Locate the cell with the specified text and output its (X, Y) center coordinate. 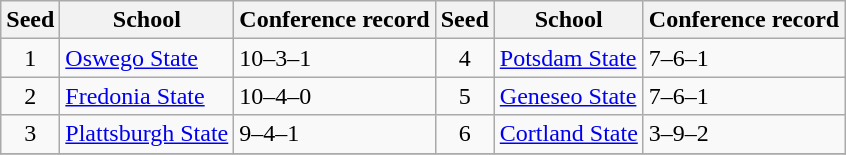
5 (464, 96)
10–3–1 (334, 58)
3 (30, 134)
10–4–0 (334, 96)
Plattsburgh State (147, 134)
Cortland State (568, 134)
Geneseo State (568, 96)
2 (30, 96)
4 (464, 58)
3–9–2 (744, 134)
1 (30, 58)
9–4–1 (334, 134)
Fredonia State (147, 96)
Oswego State (147, 58)
6 (464, 134)
Potsdam State (568, 58)
